Return the (X, Y) coordinate for the center point of the cell that contains the specified text.  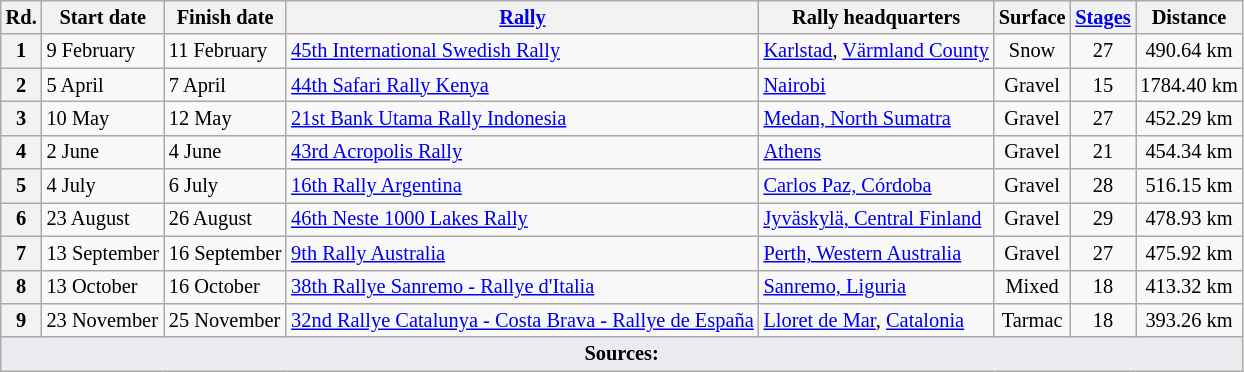
9 (22, 320)
21st Bank Utama Rally Indonesia (522, 118)
9th Rally Australia (522, 253)
38th Rallye Sanremo - Rallye d'Italia (522, 287)
32nd Rallye Catalunya - Costa Brava - Rallye de España (522, 320)
6 (22, 219)
Sanremo, Liguria (876, 287)
45th International Swedish Rally (522, 51)
Mixed (1032, 287)
16th Rally Argentina (522, 186)
Medan, North Sumatra (876, 118)
Surface (1032, 17)
Jyväskylä, Central Finland (876, 219)
Rd. (22, 17)
11 February (225, 51)
5 (22, 186)
413.32 km (1190, 287)
Stages (1102, 17)
Carlos Paz, Córdoba (876, 186)
13 October (103, 287)
26 August (225, 219)
13 September (103, 253)
12 May (225, 118)
23 August (103, 219)
Sources: (622, 354)
2 June (103, 152)
516.15 km (1190, 186)
10 May (103, 118)
454.34 km (1190, 152)
4 June (225, 152)
8 (22, 287)
9 February (103, 51)
Distance (1190, 17)
7 April (225, 85)
43rd Acropolis Rally (522, 152)
Snow (1032, 51)
Perth, Western Australia (876, 253)
28 (1102, 186)
46th Neste 1000 Lakes Rally (522, 219)
4 July (103, 186)
452.29 km (1190, 118)
490.64 km (1190, 51)
Lloret de Mar, Catalonia (876, 320)
44th Safari Rally Kenya (522, 85)
5 April (103, 85)
6 July (225, 186)
29 (1102, 219)
Rally headquarters (876, 17)
393.26 km (1190, 320)
16 October (225, 287)
Finish date (225, 17)
Rally (522, 17)
23 November (103, 320)
21 (1102, 152)
Athens (876, 152)
478.93 km (1190, 219)
3 (22, 118)
15 (1102, 85)
2 (22, 85)
Karlstad, Värmland County (876, 51)
Tarmac (1032, 320)
475.92 km (1190, 253)
Nairobi (876, 85)
25 November (225, 320)
7 (22, 253)
4 (22, 152)
1784.40 km (1190, 85)
1 (22, 51)
16 September (225, 253)
Start date (103, 17)
